Pinpoint the cell where the given text exists, returning its [x, y] midpoint coordinate. 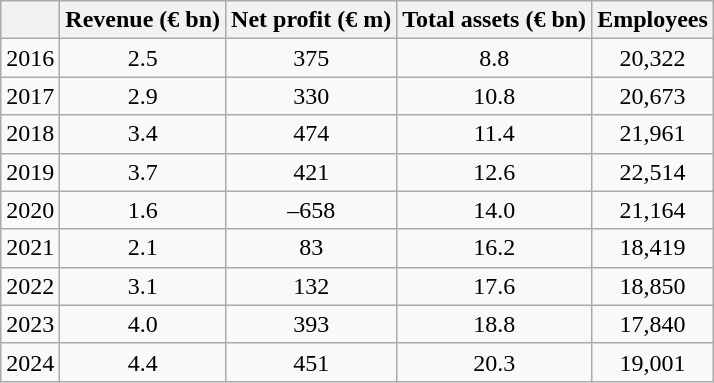
16.2 [494, 248]
330 [312, 96]
17,840 [653, 324]
2.5 [143, 58]
4.4 [143, 362]
2018 [30, 134]
2.9 [143, 96]
474 [312, 134]
2020 [30, 210]
2.1 [143, 248]
2022 [30, 286]
Net profit (€ m) [312, 20]
2017 [30, 96]
3.1 [143, 286]
393 [312, 324]
2023 [30, 324]
20,322 [653, 58]
21,164 [653, 210]
3.7 [143, 172]
22,514 [653, 172]
2019 [30, 172]
17.6 [494, 286]
2024 [30, 362]
–658 [312, 210]
375 [312, 58]
20.3 [494, 362]
2021 [30, 248]
12.6 [494, 172]
2016 [30, 58]
Revenue (€ bn) [143, 20]
10.8 [494, 96]
14.0 [494, 210]
83 [312, 248]
3.4 [143, 134]
Employees [653, 20]
132 [312, 286]
21,961 [653, 134]
421 [312, 172]
451 [312, 362]
18.8 [494, 324]
19,001 [653, 362]
18,850 [653, 286]
18,419 [653, 248]
20,673 [653, 96]
4.0 [143, 324]
Total assets (€ bn) [494, 20]
11.4 [494, 134]
1.6 [143, 210]
8.8 [494, 58]
